Identify which cell holds the provided text, then report its (x, y) central coordinate. 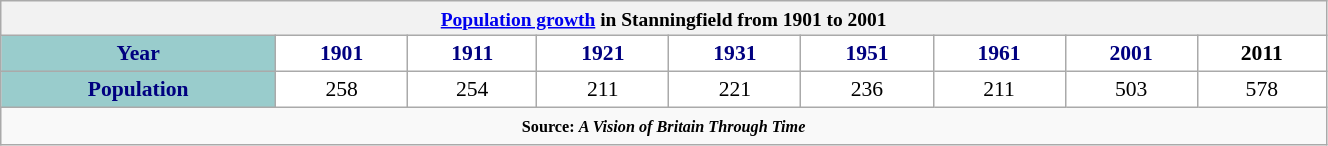
Year (138, 54)
578 (1262, 90)
236 (867, 90)
1961 (999, 54)
1931 (735, 54)
1901 (342, 54)
Source: A Vision of Britain Through Time (664, 126)
2001 (1131, 54)
Population growth in Stanningfield from 1901 to 2001 (664, 18)
Population (138, 90)
1951 (867, 54)
258 (342, 90)
254 (472, 90)
1911 (472, 54)
2011 (1262, 54)
1921 (603, 54)
503 (1131, 90)
221 (735, 90)
